Find where the given text appears and provide that cell's center as [x, y] coordinate. 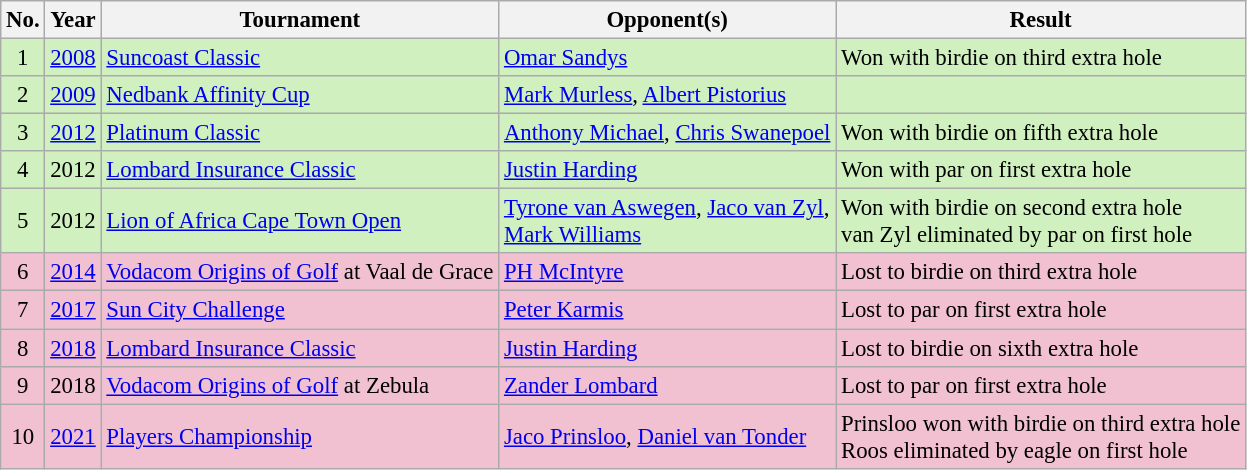
Peter Karmis [668, 310]
2014 [73, 273]
No. [23, 20]
8 [23, 348]
Omar Sandys [668, 58]
Jaco Prinsloo, Daniel van Tonder [668, 436]
10 [23, 436]
Platinum Classic [300, 133]
2021 [73, 436]
Anthony Michael, Chris Swanepoel [668, 133]
2 [23, 95]
Sun City Challenge [300, 310]
Zander Lombard [668, 385]
2009 [73, 95]
Suncoast Classic [300, 58]
3 [23, 133]
Lost to birdie on sixth extra hole [1041, 348]
Players Championship [300, 436]
Won with birdie on third extra hole [1041, 58]
Opponent(s) [668, 20]
Lion of Africa Cape Town Open [300, 222]
Lost to birdie on third extra hole [1041, 273]
Nedbank Affinity Cup [300, 95]
9 [23, 385]
2017 [73, 310]
Mark Murless, Albert Pistorius [668, 95]
Won with par on first extra hole [1041, 170]
Won with birdie on fifth extra hole [1041, 133]
4 [23, 170]
Prinsloo won with birdie on third extra holeRoos eliminated by eagle on first hole [1041, 436]
Won with birdie on second extra holevan Zyl eliminated by par on first hole [1041, 222]
Tyrone van Aswegen, Jaco van Zyl, Mark Williams [668, 222]
Tournament [300, 20]
Year [73, 20]
Vodacom Origins of Golf at Zebula [300, 385]
5 [23, 222]
Result [1041, 20]
7 [23, 310]
PH McIntyre [668, 273]
6 [23, 273]
2008 [73, 58]
Vodacom Origins of Golf at Vaal de Grace [300, 273]
1 [23, 58]
